Locate the cell with the specified text and output its [x, y] center coordinate. 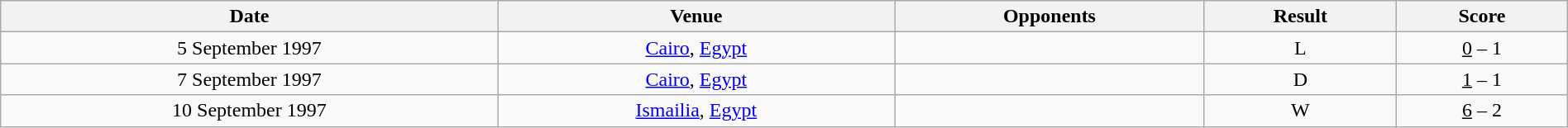
Date [250, 17]
W [1300, 111]
Venue [696, 17]
Score [1482, 17]
0 – 1 [1482, 48]
1 – 1 [1482, 79]
10 September 1997 [250, 111]
Result [1300, 17]
6 – 2 [1482, 111]
Opponents [1049, 17]
7 September 1997 [250, 79]
L [1300, 48]
Ismailia, Egypt [696, 111]
5 September 1997 [250, 48]
D [1300, 79]
